Scan for the cell matching the given text and deliver its (X, Y) coordinate at center. 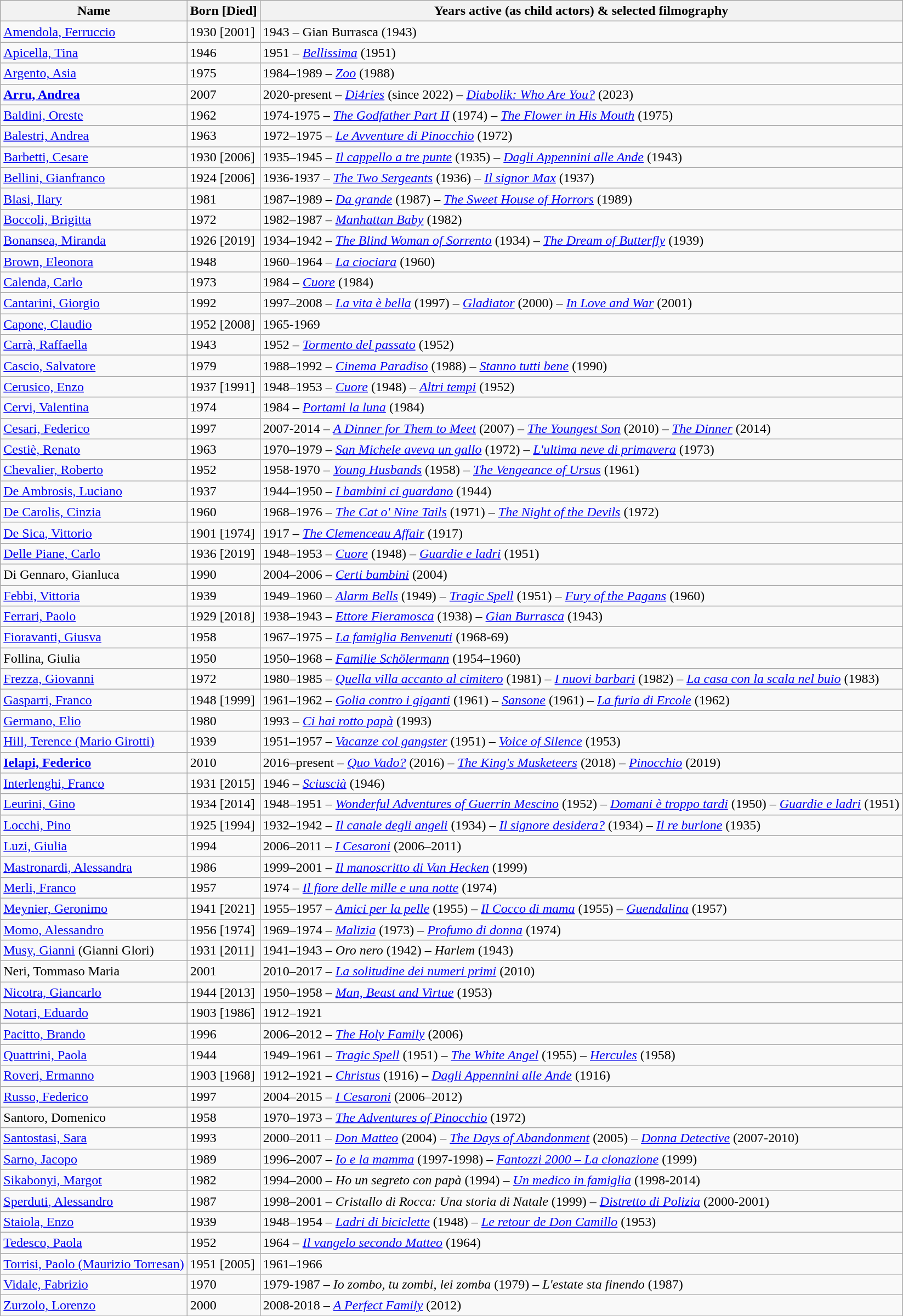
Baldini, Oreste (94, 115)
1931 [2011] (224, 951)
1982 (224, 1180)
Cascio, Salvatore (94, 366)
1948–1953 – Cuore (1948) – Guardie e ladri (1951) (581, 553)
1957 (224, 888)
1969–1974 – Malizia (1973) – Profumo di donna (1974) (581, 930)
Name (94, 11)
1932–1942 – Il canale degli angeli (1934) – Il signore desidera? (1934) – Il re burlone (1935) (581, 825)
1968–1976 – The Cat o' Nine Tails (1971) – The Night of the Devils (1972) (581, 512)
Blasi, Ilary (94, 199)
1974-1975 – The Godfather Part II (1974) – The Flower in His Mouth (1975) (581, 115)
1955–1957 – Amici per la pelle (1955) – Il Cocco di mama (1955) – Guendalina (1957) (581, 908)
Apicella, Tina (94, 53)
Staiola, Enzo (94, 1222)
Cerusico, Enzo (94, 387)
Hill, Terence (Mario Girotti) (94, 742)
1937 (224, 491)
Ielapi, Federico (94, 763)
1931 [2015] (224, 783)
Boccoli, Brigitta (94, 219)
1930 [2001] (224, 32)
Gasparri, Franco (94, 700)
1948 [1999] (224, 700)
Capone, Claudio (94, 324)
2016–present – Quo Vado? (2016) – The King's Musketeers (2018) – Pinocchio (2019) (581, 763)
Di Gennaro, Gianluca (94, 574)
1944–1950 – I bambini ci guardano (1944) (581, 491)
1934 [2014] (224, 804)
Bonansea, Miranda (94, 240)
1965-1969 (581, 324)
Merli, Franco (94, 888)
Delle Piane, Carlo (94, 553)
1946 (224, 53)
1901 [1974] (224, 533)
Momo, Alessandro (94, 930)
1946 – Sciuscià (1946) (581, 783)
1980 (224, 721)
Frezza, Giovanni (94, 679)
1993 (224, 1138)
1972–1975 – Le Avventure di Pinocchio (1972) (581, 136)
Luzi, Giulia (94, 846)
1984–1989 – Zoo (1988) (581, 74)
Roveri, Ermanno (94, 1076)
1988–1992 – Cinema Paradiso (1988) – Stanno tutti bene (1990) (581, 366)
1903 [1986] (224, 1013)
1948 (224, 262)
1929 [2018] (224, 617)
Brown, Eleonora (94, 262)
De Sica, Vittorio (94, 533)
1936 [2019] (224, 553)
1992 (224, 303)
1956 [1974] (224, 930)
1970 (224, 1285)
1981 (224, 199)
Germano, Elio (94, 721)
Vidale, Fabrizio (94, 1285)
1960 (224, 512)
1912–1921 (581, 1013)
Tedesco, Paola (94, 1242)
1989 (224, 1159)
Ferrari, Paolo (94, 617)
1943 – Gian Burrasca (1943) (581, 32)
2006–2012 – The Holy Family (2006) (581, 1034)
Santoro, Domenico (94, 1117)
2004–2006 – Certi bambini (2004) (581, 574)
1984 – Portami la luna (1984) (581, 408)
1936-1937 – The Two Sergeants (1936) – Il signor Max (1937) (581, 178)
1987 (224, 1201)
1951 [2005] (224, 1263)
1943 (224, 345)
1930 [2006] (224, 157)
2008-2018 – A Perfect Family (2012) (581, 1306)
Leurini, Gino (94, 804)
1926 [2019] (224, 240)
Arru, Andrea (94, 94)
1964 – Il vangelo secondo Matteo (1964) (581, 1242)
Neri, Tommaso Maria (94, 972)
Sikabonyi, Margot (94, 1180)
1924 [2006] (224, 178)
De Ambrosis, Luciano (94, 491)
1948–1951 – Wonderful Adventures of Guerrin Mescino (1952) – Domani è troppo tardi (1950) – Guardie e ladri (1951) (581, 804)
1961–1962 – Golia contro i giganti (1961) – Sansone (1961) – La furia di Ercole (1962) (581, 700)
1984 – Cuore (1984) (581, 283)
1970–1973 – The Adventures of Pinocchio (1972) (581, 1117)
Bellini, Gianfranco (94, 178)
1948–1953 – Cuore (1948) – Altri tempi (1952) (581, 387)
1975 (224, 74)
1934–1942 – The Blind Woman of Sorrento (1934) – The Dream of Butterfly (1939) (581, 240)
1925 [1994] (224, 825)
Mastronardi, Alessandra (94, 867)
1944 [2013] (224, 992)
1951–1957 – Vacanze col gangster (1951) – Voice of Silence (1953) (581, 742)
1949–1960 – Alarm Bells (1949) – Tragic Spell (1951) – Fury of the Pagans (1960) (581, 595)
1960–1964 – La ciociara (1960) (581, 262)
De Carolis, Cinzia (94, 512)
Santostasi, Sara (94, 1138)
1935–1945 – Il cappello a tre punte (1935) – Dagli Appennini alle Ande (1943) (581, 157)
Years active (as child actors) & selected filmography (581, 11)
Sperduti, Alessandro (94, 1201)
1986 (224, 867)
1979-1987 – Io zombo, tu zombi, lei zomba (1979) – L'estate sta finendo (1987) (581, 1285)
1950–1968 – Familie Schölermann (1954–1960) (581, 658)
1952 – Tormento del passato (1952) (581, 345)
2001 (224, 972)
1941–1943 – Oro nero (1942) – Harlem (1943) (581, 951)
Russo, Federico (94, 1097)
1994–2000 – Ho un segreto con papà (1994) – Un medico in famiglia (1998-2014) (581, 1180)
2010 (224, 763)
1950 (224, 658)
2000 (224, 1306)
1993 – Ci hai rotto papà (1993) (581, 721)
1948–1954 – Ladri di biciclette (1948) – Le retour de Don Camillo (1953) (581, 1222)
Argento, Asia (94, 74)
2020-present – Di4ries (since 2022) – Diabolik: Who Are You? (2023) (581, 94)
1938–1943 – Ettore Fieramosca (1938) – Gian Burrasca (1943) (581, 617)
1961–1966 (581, 1263)
Febbi, Vittoria (94, 595)
Interlenghi, Franco (94, 783)
1941 [2021] (224, 908)
1979 (224, 366)
Born [Died] (224, 11)
2007 (224, 94)
1987–1989 – Da grande (1987) – The Sweet House of Horrors (1989) (581, 199)
Balestri, Andrea (94, 136)
Amendola, Ferruccio (94, 32)
2000–2011 – Don Matteo (2004) – The Days of Abandonment (2005) – Donna Detective (2007-2010) (581, 1138)
1996–2007 – Io e la mamma (1997-1998) – Fantozzi 2000 – La clonazione (1999) (581, 1159)
Pacitto, Brando (94, 1034)
1912–1921 – Christus (1916) – Dagli Appennini alle Ande (1916) (581, 1076)
1973 (224, 283)
1990 (224, 574)
Barbetti, Cesare (94, 157)
Cantarini, Giorgio (94, 303)
Musy, Gianni (Gianni Glori) (94, 951)
Cestiè, Renato (94, 449)
1994 (224, 846)
Calenda, Carlo (94, 283)
1998–2001 – Cristallo di Rocca: Una storia di Natale (1999) – Distretto di Polizia (2000-2001) (581, 1201)
2006–2011 – I Cesaroni (2006–2011) (581, 846)
Follina, Giulia (94, 658)
1951 – Bellissima (1951) (581, 53)
Fioravanti, Giusva (94, 637)
Nicotra, Giancarlo (94, 992)
2004–2015 – I Cesaroni (2006–2012) (581, 1097)
Sarno, Jacopo (94, 1159)
Cervi, Valentina (94, 408)
1996 (224, 1034)
1949–1961 – Tragic Spell (1951) – The White Angel (1955) – Hercules (1958) (581, 1055)
1944 (224, 1055)
Notari, Eduardo (94, 1013)
1967–1975 – La famiglia Benvenuti (1968-69) (581, 637)
1958-1970 – Young Husbands (1958) – The Vengeance of Ursus (1961) (581, 470)
Meynier, Geronimo (94, 908)
1950–1958 – Man, Beast and Virtue (1953) (581, 992)
Chevalier, Roberto (94, 470)
1980–1985 – Quella villa accanto al cimitero (1981) – I nuovi barbari (1982) – La casa con la scala nel buio (1983) (581, 679)
2010–2017 – La solitudine dei numeri primi (2010) (581, 972)
Carrà, Raffaella (94, 345)
1974 – Il fiore delle mille e una notte (1974) (581, 888)
Locchi, Pino (94, 825)
Zurzolo, Lorenzo (94, 1306)
1974 (224, 408)
Quattrini, Paola (94, 1055)
1952 [2008] (224, 324)
Cesari, Federico (94, 428)
1903 [1968] (224, 1076)
1937 [1991] (224, 387)
Torrisi, Paolo (Maurizio Torresan) (94, 1263)
1970–1979 – San Michele aveva un gallo (1972) – L'ultima neve di primavera (1973) (581, 449)
1999–2001 – Il manoscritto di Van Hecken (1999) (581, 867)
1917 – The Clemenceau Affair (1917) (581, 533)
2007-2014 – A Dinner for Them to Meet (2007) – The Youngest Son (2010) – The Dinner (2014) (581, 428)
1982–1987 – Manhattan Baby (1982) (581, 219)
1962 (224, 115)
1997–2008 – La vita è bella (1997) – Gladiator (2000) – In Love and War (2001) (581, 303)
